Extract the [X, Y] coordinate from the center of the cell holding the provided text.  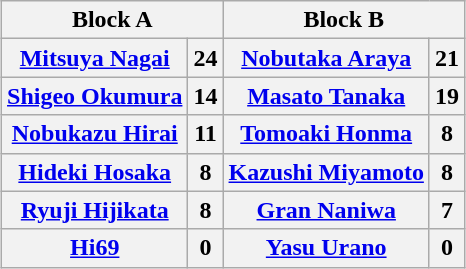
Mitsuya Nagai [95, 58]
Nobukazu Hirai [95, 134]
21 [446, 58]
Ryuji Hijikata [95, 210]
Block B [344, 20]
Masato Tanaka [326, 96]
Kazushi Miyamoto [326, 172]
Gran Naniwa [326, 210]
11 [206, 134]
Hideki Hosaka [95, 172]
7 [446, 210]
Tomoaki Honma [326, 134]
Hi69 [95, 248]
14 [206, 96]
Yasu Urano [326, 248]
Block A [113, 20]
Nobutaka Araya [326, 58]
24 [206, 58]
Shigeo Okumura [95, 96]
19 [446, 96]
